Detect which cell encompasses the target text, then output its [x, y] center coordinate. 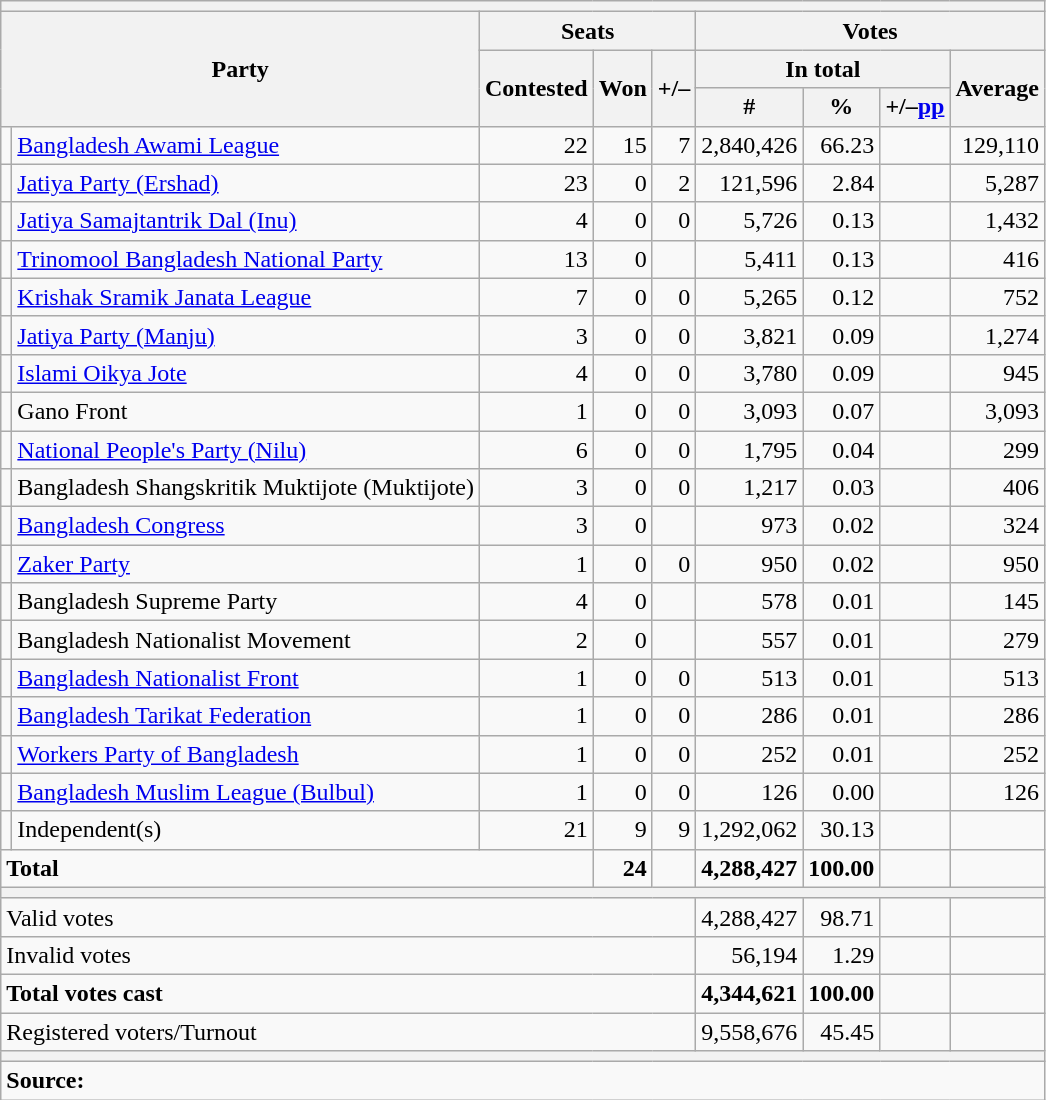
Average [998, 88]
1,432 [998, 221]
+/–pp [915, 107]
22 [537, 145]
% [842, 107]
66.23 [842, 145]
0.12 [842, 297]
Trinomool Bangladesh National Party [246, 259]
Zaker Party [246, 564]
2.84 [842, 183]
13 [537, 259]
Bangladesh Nationalist Front [246, 678]
0.03 [842, 488]
1,217 [750, 488]
45.45 [842, 1031]
6 [537, 449]
15 [622, 145]
279 [998, 640]
Independent(s) [246, 830]
1,292,062 [750, 830]
406 [998, 488]
30.13 [842, 830]
2,840,426 [750, 145]
9,558,676 [750, 1031]
In total [823, 69]
Jatiya Party (Ershad) [246, 183]
3,780 [750, 373]
Bangladesh Congress [246, 526]
Valid votes [348, 917]
578 [750, 602]
Bangladesh Awami League [246, 145]
# [750, 107]
1,274 [998, 335]
+/– [674, 88]
Won [622, 88]
Workers Party of Bangladesh [246, 754]
3,821 [750, 335]
Total [297, 868]
129,110 [998, 145]
Contested [537, 88]
National People's Party (Nilu) [246, 449]
Party [240, 69]
324 [998, 526]
Bangladesh Tarikat Federation [246, 716]
4,344,621 [750, 993]
1.29 [842, 955]
145 [998, 602]
Jatiya Party (Manju) [246, 335]
416 [998, 259]
98.71 [842, 917]
Seats [588, 31]
5,411 [750, 259]
Invalid votes [348, 955]
24 [622, 868]
Bangladesh Muslim League (Bulbul) [246, 792]
5,726 [750, 221]
1,795 [750, 449]
0.07 [842, 411]
Krishak Sramik Janata League [246, 297]
Bangladesh Nationalist Movement [246, 640]
Bangladesh Shangskritik Muktijote (Muktijote) [246, 488]
0.04 [842, 449]
5,265 [750, 297]
Source: [523, 1081]
0.00 [842, 792]
Registered voters/Turnout [348, 1031]
Islami Oikya Jote [246, 373]
973 [750, 526]
Votes [870, 31]
Jatiya Samajtantrik Dal (Inu) [246, 221]
299 [998, 449]
752 [998, 297]
21 [537, 830]
Gano Front [246, 411]
5,287 [998, 183]
557 [750, 640]
56,194 [750, 955]
23 [537, 183]
121,596 [750, 183]
Bangladesh Supreme Party [246, 602]
Total votes cast [348, 993]
945 [998, 373]
